Pinpoint the cell where the given text exists, returning its (X, Y) midpoint coordinate. 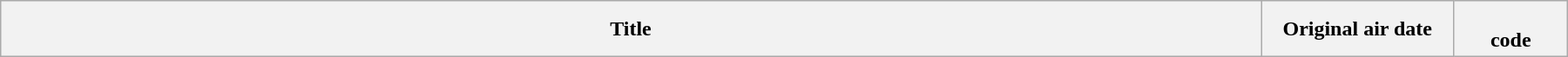
Original air date (1357, 29)
code (1511, 29)
Title (631, 29)
